Extract the [X, Y] coordinate from the center of the cell holding the provided text.  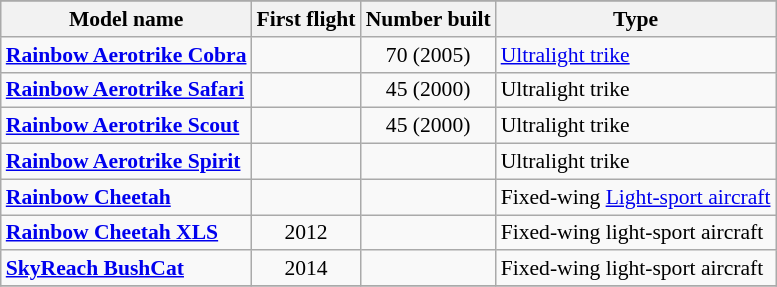
Fixed-wing Light-sport aircraft [636, 197]
Model name [126, 19]
Rainbow Cheetah XLS [126, 233]
Rainbow Cheetah [126, 197]
Number built [428, 19]
Rainbow Aerotrike Cobra [126, 55]
2014 [306, 269]
2012 [306, 233]
First flight [306, 19]
70 (2005) [428, 55]
SkyReach BushCat [126, 269]
Rainbow Aerotrike Scout [126, 126]
Type [636, 19]
Rainbow Aerotrike Spirit [126, 162]
Rainbow Aerotrike Safari [126, 90]
